Determine the [x, y] coordinate at the center of the cell enclosing the given text.  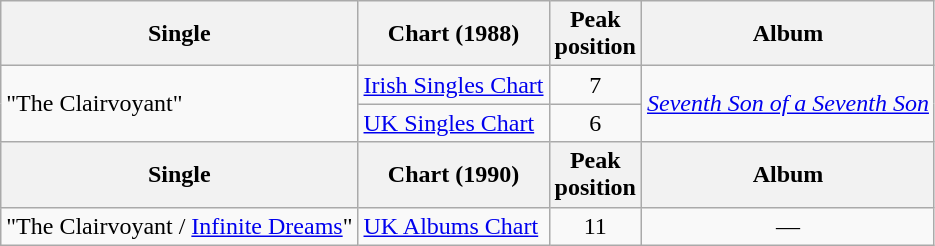
UK Singles Chart [454, 123]
Chart (1988) [454, 34]
UK Albums Chart [454, 226]
7 [595, 85]
6 [595, 123]
Seventh Son of a Seventh Son [788, 104]
"The Clairvoyant" [180, 104]
Chart (1990) [454, 174]
"The Clairvoyant / Infinite Dreams" [180, 226]
11 [595, 226]
— [788, 226]
Irish Singles Chart [454, 85]
